Detect which cell encompasses the target text, then output its [X, Y] center coordinate. 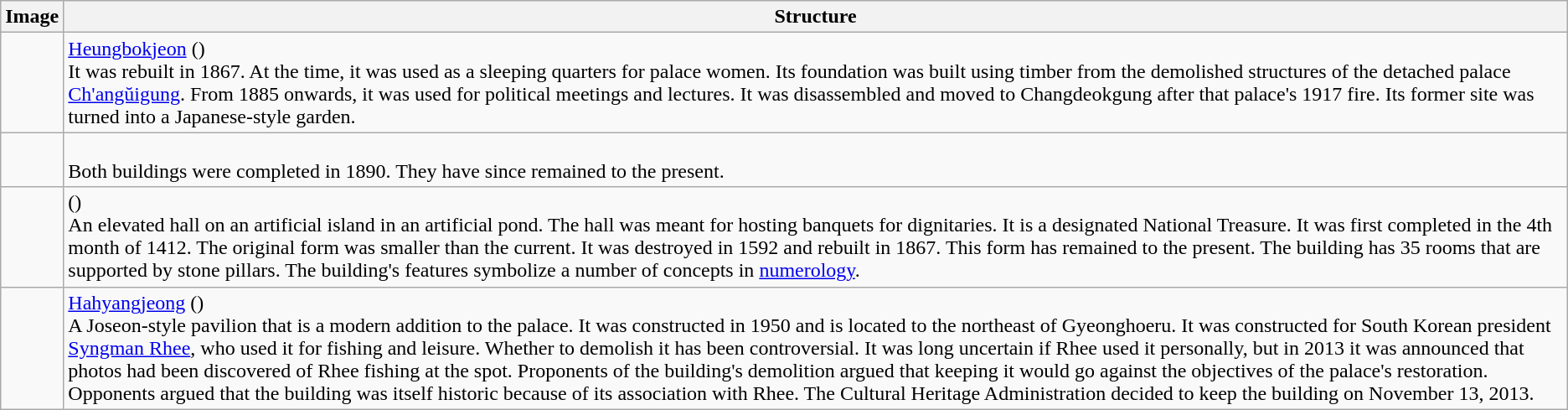
Structure [816, 17]
Image [32, 17]
Both buildings were completed in 1890. They have since remained to the present. [816, 159]
